Determine the (X, Y) coordinate at the center of the cell enclosing the given text.  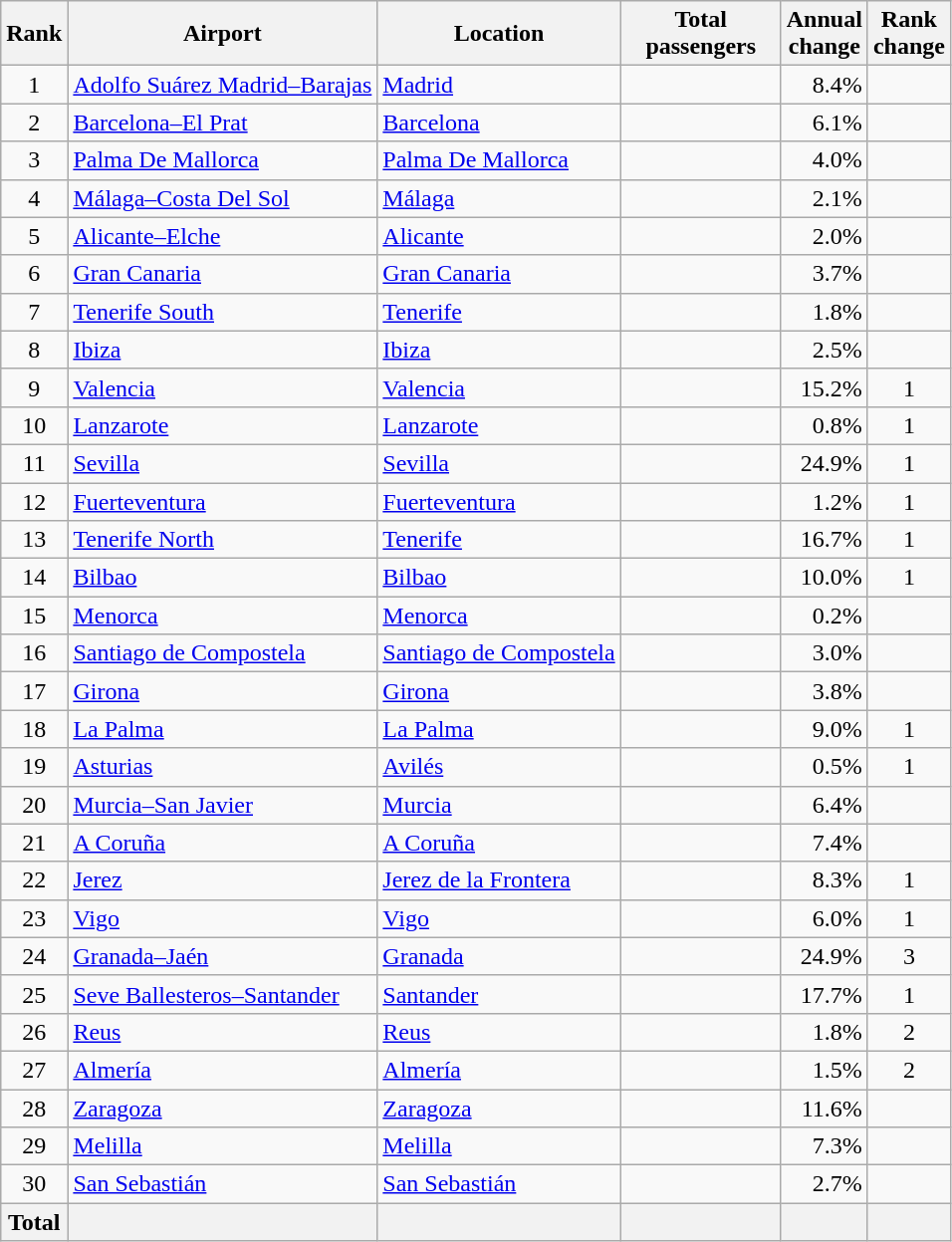
Barcelona–El Prat (223, 123)
Totalpassengers (701, 34)
Annualchange (825, 34)
Avilés (499, 767)
7 (34, 312)
Jerez (223, 880)
9.0% (825, 729)
24 (34, 956)
Granada (499, 956)
Alicante (499, 236)
0.2% (825, 616)
3.0% (825, 653)
Barcelona (499, 123)
Tenerife South (223, 312)
16 (34, 653)
Granada–Jaén (223, 956)
15.2% (825, 387)
26 (34, 1032)
Rankchange (908, 34)
28 (34, 1109)
1.5% (825, 1070)
7.3% (825, 1146)
5 (34, 236)
Asturias (223, 767)
19 (34, 767)
3.7% (825, 274)
Murcia (499, 805)
21 (34, 843)
8.4% (825, 85)
Málaga–Costa Del Sol (223, 198)
11 (34, 463)
2.5% (825, 350)
29 (34, 1146)
11.6% (825, 1109)
0.5% (825, 767)
Adolfo Suárez Madrid–Barajas (223, 85)
12 (34, 501)
0.8% (825, 425)
Jerez de la Frontera (499, 880)
25 (34, 994)
Santander (499, 994)
10 (34, 425)
Málaga (499, 198)
8 (34, 350)
6.1% (825, 123)
Location (499, 34)
1.2% (825, 501)
22 (34, 880)
17.7% (825, 994)
8.3% (825, 880)
Rank (34, 34)
Tenerife North (223, 540)
Airport (223, 34)
14 (34, 578)
27 (34, 1070)
16.7% (825, 540)
2.7% (825, 1184)
6.0% (825, 918)
2.0% (825, 236)
4.0% (825, 160)
Seve Ballesteros–Santander (223, 994)
17 (34, 691)
4 (34, 198)
23 (34, 918)
7.4% (825, 843)
10.0% (825, 578)
Murcia–San Javier (223, 805)
9 (34, 387)
13 (34, 540)
18 (34, 729)
3.8% (825, 691)
Madrid (499, 85)
Total (34, 1222)
6.4% (825, 805)
2.1% (825, 198)
Alicante–Elche (223, 236)
30 (34, 1184)
15 (34, 616)
6 (34, 274)
20 (34, 805)
